For the text-containing cell, return its midpoint in [x, y] coordinate format. 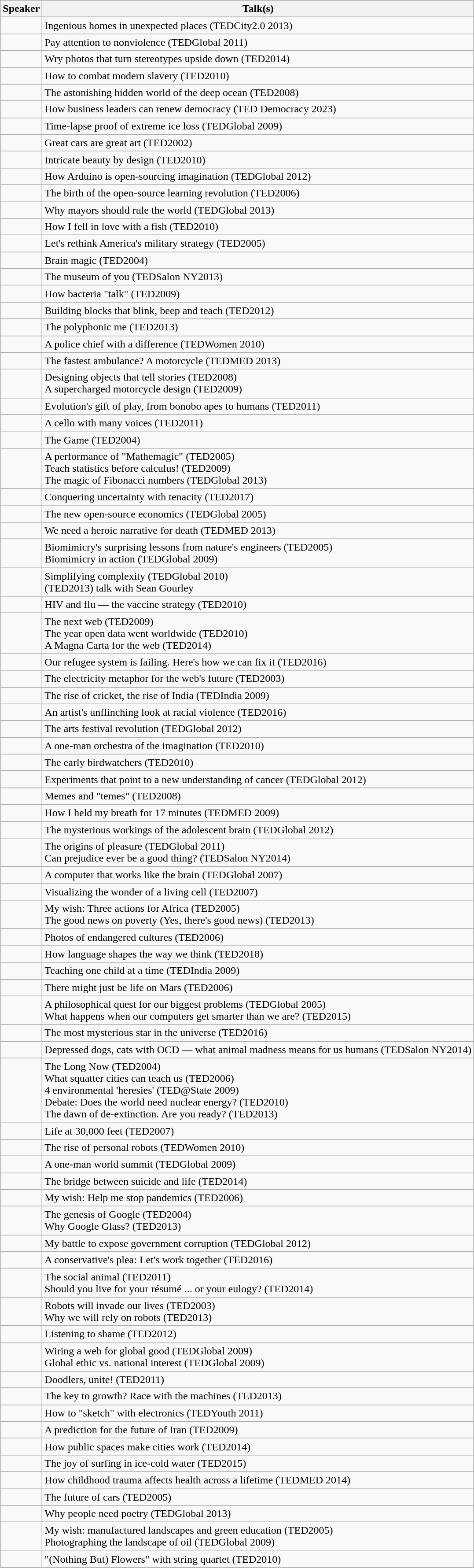
"(Nothing But) Flowers" with string quartet (TED2010) [258, 1559]
Building blocks that blink, beep and teach (TED2012) [258, 311]
There might just be life on Mars (TED2006) [258, 987]
Visualizing the wonder of a living cell (TED2007) [258, 892]
A cello with many voices (TED2011) [258, 423]
How I fell in love with a fish (TED2010) [258, 227]
My wish: Help me stop pandemics (TED2006) [258, 1198]
How childhood trauma affects health across a lifetime (TEDMED 2014) [258, 1480]
Conquering uncertainty with tenacity (TED2017) [258, 497]
The early birdwatchers (TED2010) [258, 762]
Simplifying complexity (TEDGlobal 2010) (TED2013) talk with Sean Gourley [258, 582]
Time-lapse proof of extreme ice loss (TEDGlobal 2009) [258, 126]
The arts festival revolution (TEDGlobal 2012) [258, 729]
Intricate beauty by design (TED2010) [258, 159]
How language shapes the way we think (TED2018) [258, 954]
Talk(s) [258, 9]
The birth of the open-source learning revolution (TED2006) [258, 193]
The bridge between suicide and life (TED2014) [258, 1181]
The future of cars (TED2005) [258, 1497]
How I held my breath for 17 minutes (TEDMED 2009) [258, 813]
Doodlers, unite! (TED2011) [258, 1379]
The next web (TED2009) The year open data went worldwide (TED2010) A Magna Carta for the web (TED2014) [258, 633]
Wiring a web for global good (TEDGlobal 2009) Global ethic vs. national interest (TEDGlobal 2009) [258, 1357]
A computer that works like the brain (TEDGlobal 2007) [258, 875]
How business leaders can renew democracy (TED Democracy 2023) [258, 109]
Life at 30,000 feet (TED2007) [258, 1131]
Wry photos that turn stereotypes upside down (TED2014) [258, 59]
A philosophical quest for our biggest problems (TEDGlobal 2005) What happens when our computers get smarter than we are? (TED2015) [258, 1010]
A performance of "Mathemagic" (TED2005) Teach statistics before calculus! (TED2009) The magic of Fibonacci numbers (TEDGlobal 2013) [258, 468]
Listening to shame (TED2012) [258, 1334]
Great cars are great art (TED2002) [258, 143]
Brain magic (TED2004) [258, 260]
The mysterious workings of the adolescent brain (TEDGlobal 2012) [258, 829]
HIV and flu — the vaccine strategy (TED2010) [258, 605]
My wish: Three actions for Africa (TED2005) The good news on poverty (Yes, there's good news) (TED2013) [258, 914]
My wish: manufactured landscapes and green education (TED2005) Photographing the landscape of oil (TEDGlobal 2009) [258, 1536]
The new open-source economics (TEDGlobal 2005) [258, 514]
The rise of cricket, the rise of India (TEDIndia 2009) [258, 695]
My battle to expose government corruption (TEDGlobal 2012) [258, 1243]
The astonishing hidden world of the deep ocean (TED2008) [258, 92]
How public spaces make cities work (TED2014) [258, 1446]
Ingenious homes in unexpected places (TEDCity2.0 2013) [258, 26]
Let's rethink America's military strategy (TED2005) [258, 244]
Photos of endangered cultures (TED2006) [258, 937]
A one-man world summit (TEDGlobal 2009) [258, 1164]
Memes and "temes" (TED2008) [258, 796]
Robots will invade our lives (TED2003) Why we will rely on robots (TED2013) [258, 1312]
The origins of pleasure (TEDGlobal 2011) Can prejudice ever be a good thing? (TEDSalon NY2014) [258, 853]
Pay attention to nonviolence (TEDGlobal 2011) [258, 42]
Designing objects that tell stories (TED2008) A supercharged motorcycle design (TED2009) [258, 383]
The Game (TED2004) [258, 440]
The fastest ambulance? A motorcycle (TEDMED 2013) [258, 361]
Why mayors should rule the world (TEDGlobal 2013) [258, 210]
The social animal (TED2011) Should you live for your résumé ... or your eulogy? (TED2014) [258, 1283]
Speaker [21, 9]
A one-man orchestra of the imagination (TED2010) [258, 746]
Biomimicry's surprising lessons from nature's engineers (TED2005) Biomimicry in action (TEDGlobal 2009) [258, 553]
A police chief with a difference (TEDWomen 2010) [258, 344]
The key to growth? Race with the machines (TED2013) [258, 1396]
How Arduino is open-sourcing imagination (TEDGlobal 2012) [258, 176]
How to "sketch" with electronics (TEDYouth 2011) [258, 1413]
Evolution's gift of play, from bonobo apes to humans (TED2011) [258, 406]
A conservative's plea: Let's work together (TED2016) [258, 1260]
An artist's unflinching look at racial violence (TED2016) [258, 712]
Experiments that point to a new understanding of cancer (TEDGlobal 2012) [258, 779]
A prediction for the future of Iran (TED2009) [258, 1430]
Why people need poetry (TEDGlobal 2013) [258, 1514]
How to combat modern slavery (TED2010) [258, 76]
Depressed dogs, cats with OCD — what animal madness means for us humans (TEDSalon NY2014) [258, 1050]
Teaching one child at a time (TEDIndia 2009) [258, 971]
The rise of personal robots (TEDWomen 2010) [258, 1147]
The genesis of Google (TED2004) Why Google Glass? (TED2013) [258, 1221]
How bacteria "talk" (TED2009) [258, 294]
The most mysterious star in the universe (TED2016) [258, 1033]
The museum of you (TEDSalon NY2013) [258, 277]
The electricity metaphor for the web's future (TED2003) [258, 679]
The joy of surfing in ice-cold water (TED2015) [258, 1463]
The polyphonic me (TED2013) [258, 327]
We need a heroic narrative for death (TEDMED 2013) [258, 531]
Our refugee system is failing. Here's how we can fix it (TED2016) [258, 662]
